Extract the [x, y] coordinate from the center of the cell holding the provided text.  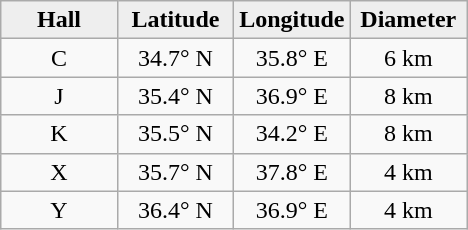
Hall [59, 20]
35.4° N [175, 96]
37.8° E [292, 172]
C [59, 58]
X [59, 172]
J [59, 96]
35.7° N [175, 172]
6 km [408, 58]
34.2° E [292, 134]
Latitude [175, 20]
K [59, 134]
36.4° N [175, 210]
Y [59, 210]
34.7° N [175, 58]
Longitude [292, 20]
Diameter [408, 20]
35.8° E [292, 58]
35.5° N [175, 134]
